Determine the [x, y] coordinate at the center of the cell enclosing the given text.  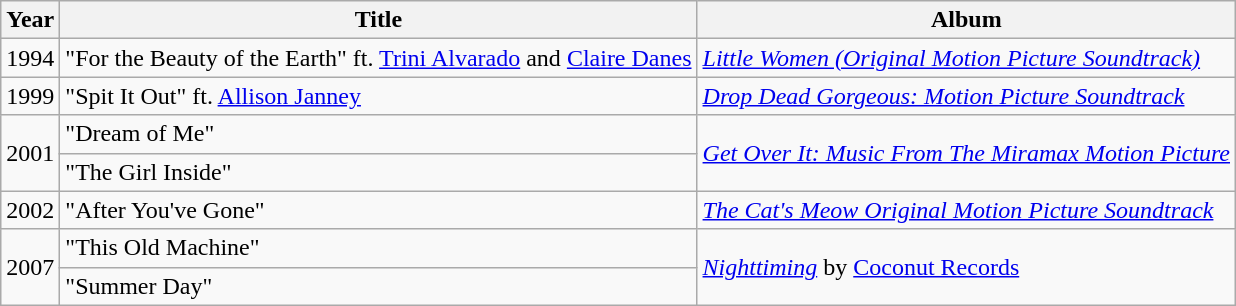
Album [966, 20]
1999 [30, 96]
The Cat's Meow Original Motion Picture Soundtrack [966, 210]
Year [30, 20]
1994 [30, 58]
"Summer Day" [378, 286]
"After You've Gone" [378, 210]
"Dream of Me" [378, 134]
Little Women (Original Motion Picture Soundtrack) [966, 58]
"Spit It Out" ft. Allison Janney [378, 96]
Drop Dead Gorgeous: Motion Picture Soundtrack [966, 96]
Title [378, 20]
Nighttiming by Coconut Records [966, 267]
2007 [30, 267]
2002 [30, 210]
2001 [30, 153]
"For the Beauty of the Earth" ft. Trini Alvarado and Claire Danes [378, 58]
Get Over It: Music From The Miramax Motion Picture [966, 153]
"This Old Machine" [378, 248]
"The Girl Inside" [378, 172]
